Pinpoint the cell where the given text exists, returning its [x, y] midpoint coordinate. 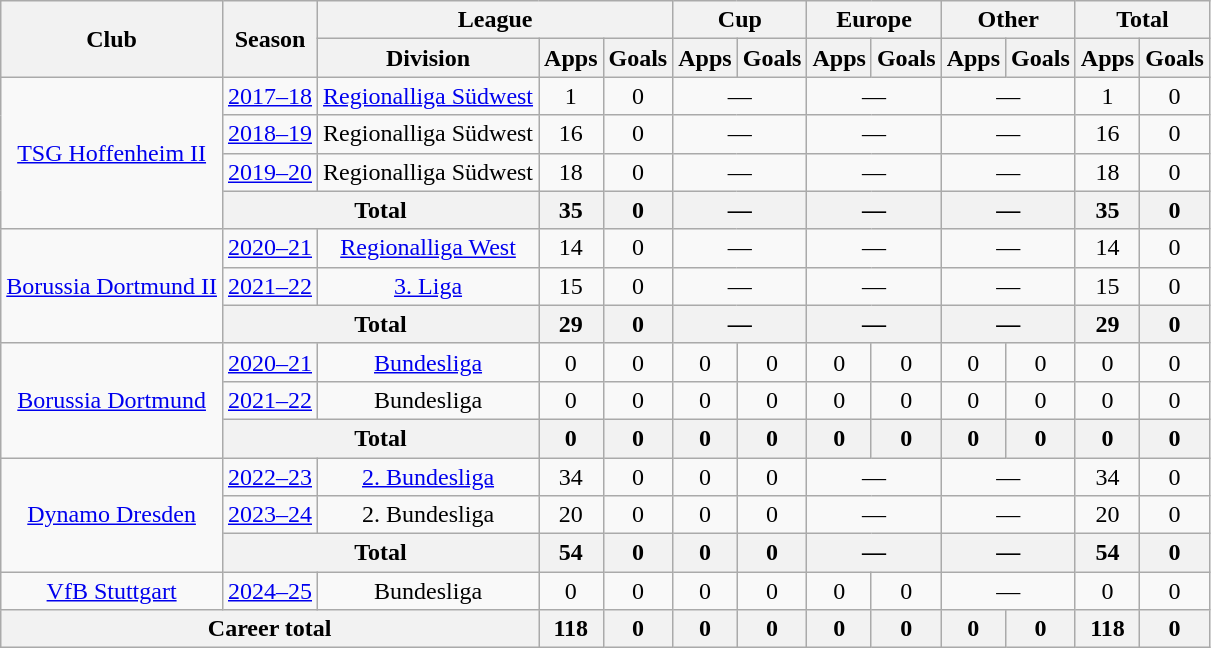
Season [270, 39]
TSG Hoffenheim II [112, 153]
Europe [874, 20]
League [496, 20]
2019–20 [270, 172]
2022–23 [270, 477]
VfB Stuttgart [112, 591]
Borussia Dortmund [112, 400]
Cup [740, 20]
2017–18 [270, 96]
2024–25 [270, 591]
Regionalliga West [428, 248]
3. Liga [428, 286]
2023–24 [270, 515]
Club [112, 39]
Dynamo Dresden [112, 515]
Other [1008, 20]
Borussia Dortmund II [112, 286]
2018–19 [270, 134]
Career total [270, 629]
Division [428, 58]
